Determine the (X, Y) coordinate at the center of the cell enclosing the given text.  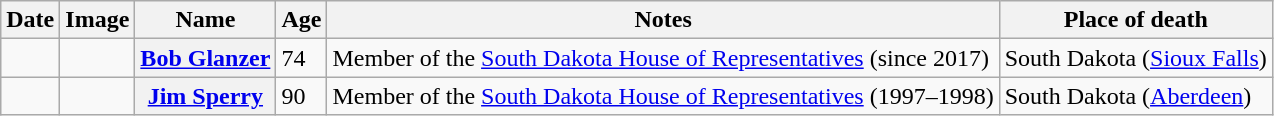
Name (206, 20)
90 (302, 96)
Bob Glanzer (206, 58)
Place of death (1136, 20)
Image (98, 20)
Member of the South Dakota House of Representatives (1997–1998) (663, 96)
Jim Sperry (206, 96)
74 (302, 58)
South Dakota (Aberdeen) (1136, 96)
South Dakota (Sioux Falls) (1136, 58)
Date (30, 20)
Age (302, 20)
Notes (663, 20)
Member of the South Dakota House of Representatives (since 2017) (663, 58)
